Find where the given text appears and provide that cell's center as [x, y] coordinate. 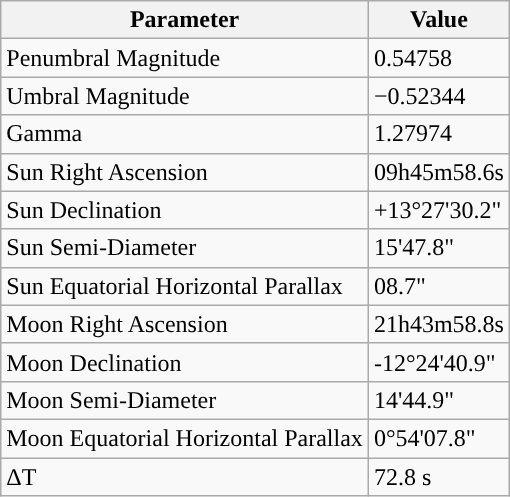
14'44.9" [438, 400]
Moon Declination [185, 362]
1.27974 [438, 134]
08.7" [438, 286]
Parameter [185, 20]
Value [438, 20]
09h45m58.6s [438, 172]
Moon Equatorial Horizontal Parallax [185, 438]
72.8 s [438, 477]
Sun Right Ascension [185, 172]
Gamma [185, 134]
Sun Declination [185, 210]
15'47.8" [438, 248]
Moon Right Ascension [185, 324]
Sun Equatorial Horizontal Parallax [185, 286]
21h43m58.8s [438, 324]
Umbral Magnitude [185, 96]
−0.52344 [438, 96]
-12°24'40.9" [438, 362]
Penumbral Magnitude [185, 58]
0.54758 [438, 58]
+13°27'30.2" [438, 210]
0°54'07.8" [438, 438]
Sun Semi-Diameter [185, 248]
Moon Semi-Diameter [185, 400]
ΔT [185, 477]
